Locate the cell with the specified text and output its [X, Y] center coordinate. 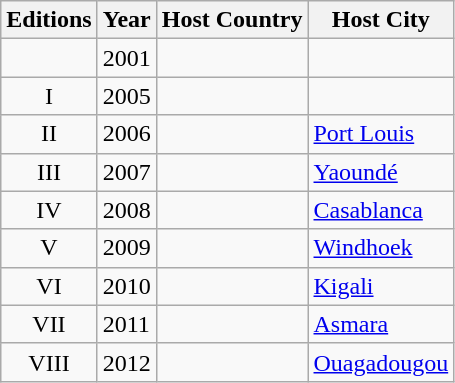
VII [49, 324]
2012 [126, 362]
Port Louis [381, 134]
Yaoundé [381, 172]
Casablanca [381, 210]
Ouagadougou [381, 362]
III [49, 172]
Year [126, 20]
Windhoek [381, 248]
2008 [126, 210]
2011 [126, 324]
VI [49, 286]
I [49, 96]
2007 [126, 172]
Host City [381, 20]
Asmara [381, 324]
Kigali [381, 286]
2009 [126, 248]
II [49, 134]
Editions [49, 20]
IV [49, 210]
2005 [126, 96]
Host Country [232, 20]
2001 [126, 58]
2010 [126, 286]
2006 [126, 134]
VIII [49, 362]
V [49, 248]
